Find where the given text appears and provide that cell's center as [X, Y] coordinate. 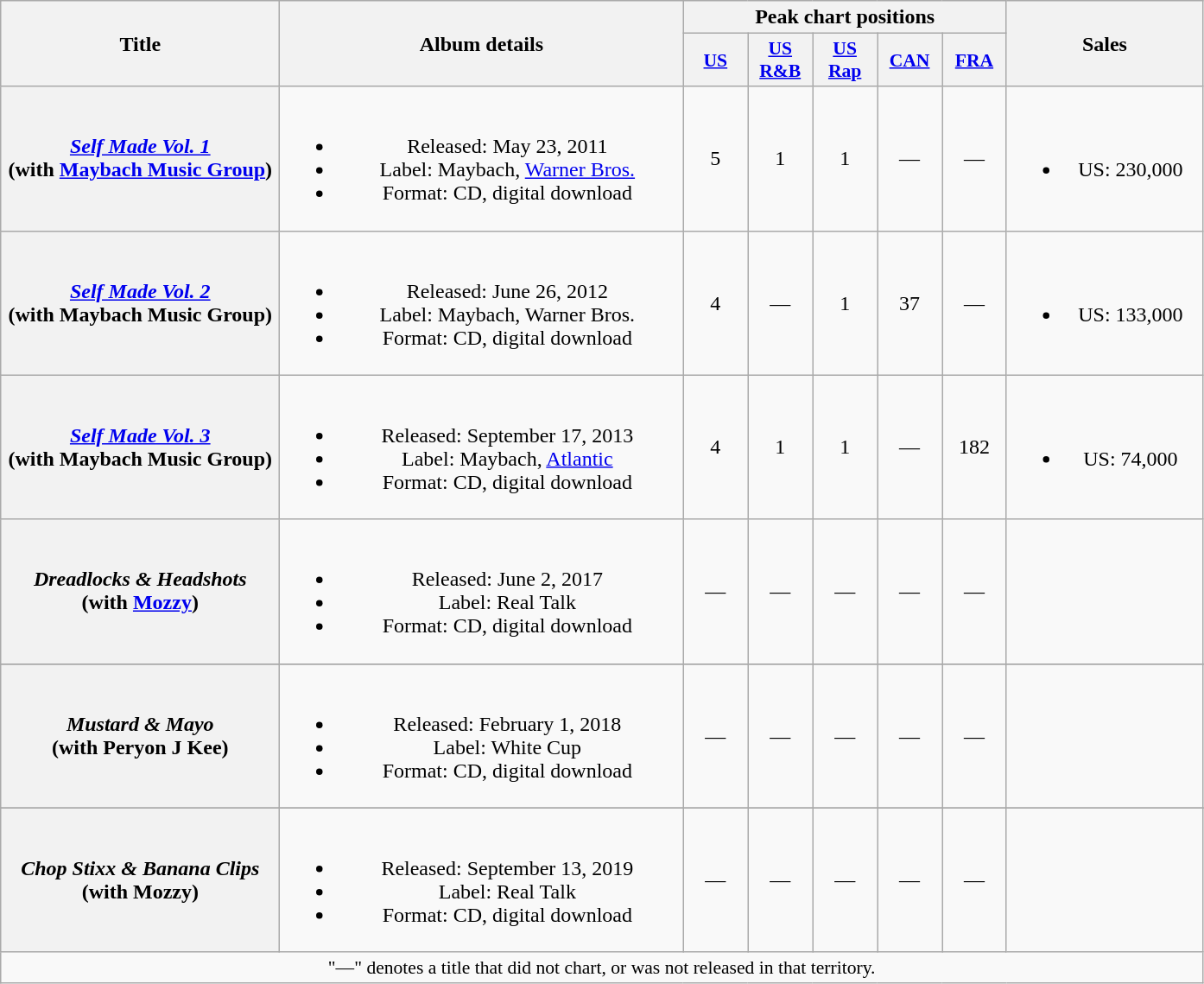
Dreadlocks & Headshots (with Mozzy) [140, 591]
Peak chart positions [845, 17]
Self Made Vol. 2 (with Maybach Music Group) [140, 302]
US [715, 60]
Released: June 2, 2017Label: Real TalkFormat: CD, digital download [482, 591]
Title [140, 43]
Self Made Vol. 3 (with Maybach Music Group) [140, 448]
Released: September 13, 2019Label: Real TalkFormat: CD, digital download [482, 879]
5 [715, 159]
Released: May 23, 2011Label: Maybach, Warner Bros.Format: CD, digital download [482, 159]
US: 230,000 [1104, 159]
FRA [974, 60]
182 [974, 448]
Mustard & Mayo (with Peryon J Kee) [140, 736]
CAN [910, 60]
Released: June 26, 2012Label: Maybach, Warner Bros.Format: CD, digital download [482, 302]
US: 133,000 [1104, 302]
"—" denotes a title that did not chart, or was not released in that territory. [602, 968]
Released: September 17, 2013Label: Maybach, AtlanticFormat: CD, digital download [482, 448]
Chop Stixx & Banana Clips (with Mozzy) [140, 879]
Album details [482, 43]
37 [910, 302]
Released: February 1, 2018Label: White CupFormat: CD, digital download [482, 736]
US Rap [845, 60]
US R&B [781, 60]
US: 74,000 [1104, 448]
Self Made Vol. 1 (with Maybach Music Group) [140, 159]
Sales [1104, 43]
